Extract the (x, y) coordinate from the center of the cell holding the provided text.  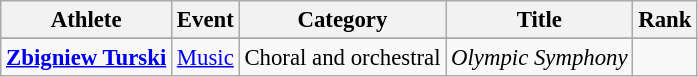
Choral and orchestral (342, 58)
Category (342, 20)
Title (540, 20)
Athlete (86, 20)
Event (206, 20)
Zbigniew Turski (86, 58)
Rank (665, 20)
Music (206, 58)
Olympic Symphony (540, 58)
